Identify which cell holds the provided text, then report its [X, Y] central coordinate. 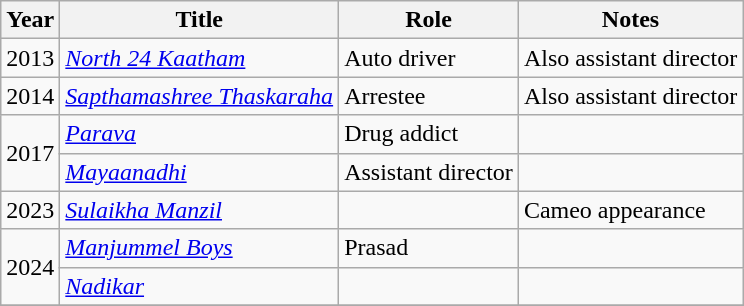
2024 [30, 267]
North 24 Kaatham [200, 58]
Drug addict [429, 134]
2023 [30, 210]
Nadikar [200, 286]
Notes [630, 20]
2017 [30, 153]
Prasad [429, 248]
Sapthamashree Thaskaraha [200, 96]
Auto driver [429, 58]
2014 [30, 96]
Cameo appearance [630, 210]
Mayaanadhi [200, 172]
Arrestee [429, 96]
2013 [30, 58]
Manjummel Boys [200, 248]
Year [30, 20]
Sulaikha Manzil [200, 210]
Assistant director [429, 172]
Title [200, 20]
Role [429, 20]
Parava [200, 134]
